Detect which cell encompasses the target text, then output its [x, y] center coordinate. 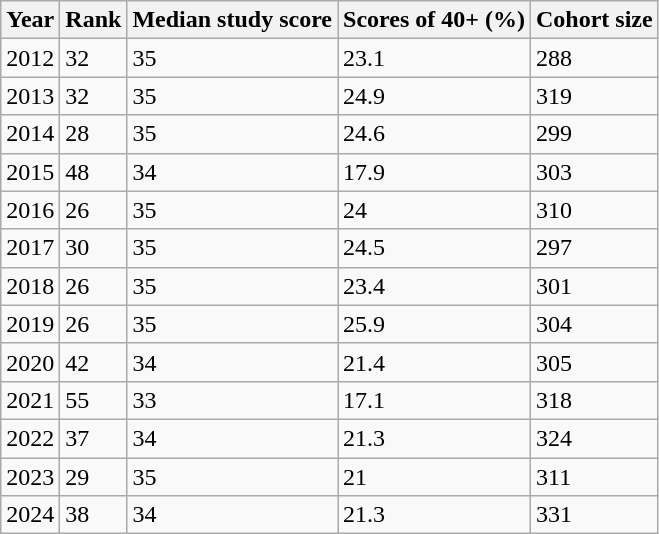
2015 [30, 172]
24.5 [434, 248]
311 [594, 477]
318 [594, 400]
Cohort size [594, 20]
303 [594, 172]
30 [94, 248]
Rank [94, 20]
304 [594, 324]
Median study score [232, 20]
2022 [30, 438]
2019 [30, 324]
21.4 [434, 362]
37 [94, 438]
17.9 [434, 172]
2021 [30, 400]
2014 [30, 134]
55 [94, 400]
17.1 [434, 400]
21 [434, 477]
2023 [30, 477]
299 [594, 134]
2013 [30, 96]
310 [594, 210]
24.9 [434, 96]
Scores of 40+ (%) [434, 20]
288 [594, 58]
2020 [30, 362]
324 [594, 438]
25.9 [434, 324]
23.4 [434, 286]
Year [30, 20]
28 [94, 134]
2024 [30, 515]
2016 [30, 210]
305 [594, 362]
2017 [30, 248]
297 [594, 248]
319 [594, 96]
42 [94, 362]
33 [232, 400]
2012 [30, 58]
29 [94, 477]
23.1 [434, 58]
331 [594, 515]
2018 [30, 286]
24.6 [434, 134]
24 [434, 210]
48 [94, 172]
301 [594, 286]
38 [94, 515]
